Locate the cell with the specified text and output its (x, y) center coordinate. 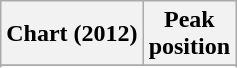
Chart (2012) (72, 34)
Peakposition (189, 34)
